Provide the [X, Y] coordinate of the cell's center where the given text is located.  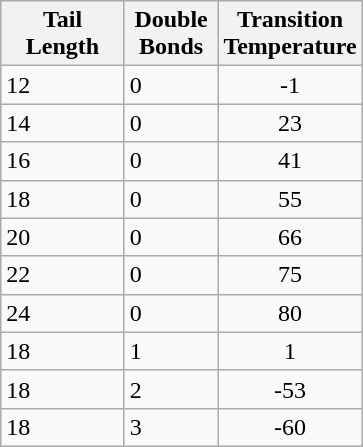
23 [290, 123]
Tail Length [63, 34]
20 [63, 237]
22 [63, 275]
-60 [290, 427]
Transition Temperature [290, 34]
12 [63, 85]
14 [63, 123]
-1 [290, 85]
80 [290, 313]
24 [63, 313]
55 [290, 199]
16 [63, 161]
75 [290, 275]
41 [290, 161]
Double Bonds [171, 34]
3 [171, 427]
2 [171, 389]
-53 [290, 389]
66 [290, 237]
